Identify which cell holds the provided text, then report its (X, Y) central coordinate. 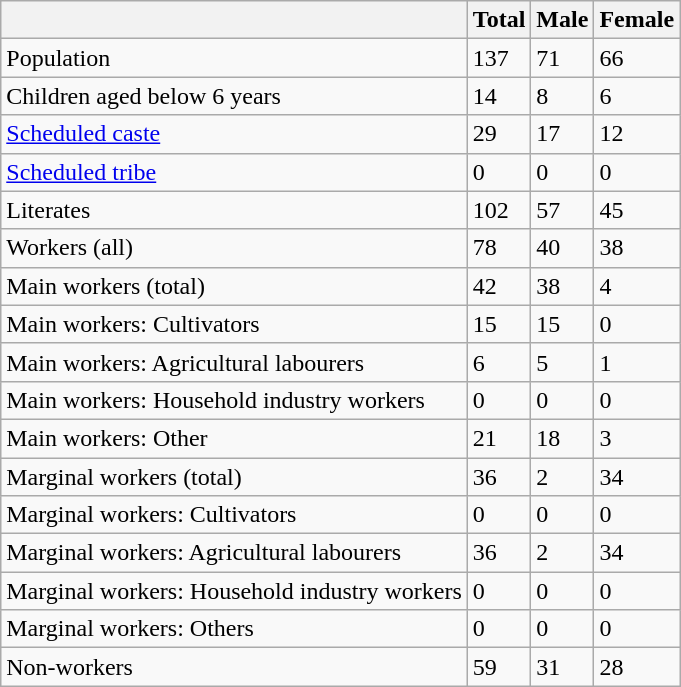
Literates (234, 210)
Children aged below 6 years (234, 96)
14 (499, 96)
Main workers: Household industry workers (234, 400)
5 (562, 362)
28 (637, 667)
Main workers: Cultivators (234, 324)
Marginal workers: Cultivators (234, 515)
Main workers: Other (234, 438)
71 (562, 58)
Marginal workers (total) (234, 477)
18 (562, 438)
Non-workers (234, 667)
Main workers: Agricultural labourers (234, 362)
12 (637, 134)
1 (637, 362)
8 (562, 96)
Scheduled caste (234, 134)
3 (637, 438)
Male (562, 20)
45 (637, 210)
Female (637, 20)
Marginal workers: Household industry workers (234, 591)
Main workers (total) (234, 286)
137 (499, 58)
31 (562, 667)
Population (234, 58)
17 (562, 134)
29 (499, 134)
Total (499, 20)
102 (499, 210)
57 (562, 210)
40 (562, 248)
78 (499, 248)
21 (499, 438)
Marginal workers: Agricultural labourers (234, 553)
Workers (all) (234, 248)
42 (499, 286)
4 (637, 286)
Scheduled tribe (234, 172)
59 (499, 667)
66 (637, 58)
Marginal workers: Others (234, 629)
